For the text-containing cell, return its midpoint in (x, y) coordinate format. 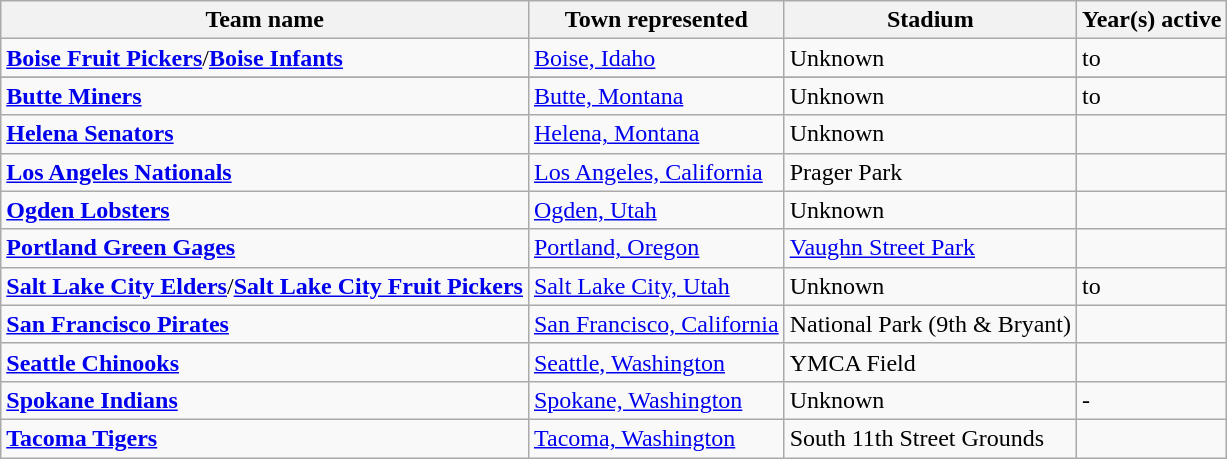
Boise Fruit Pickers/Boise Infants (265, 58)
Los Angeles Nationals (265, 172)
Portland Green Gages (265, 248)
Salt Lake City Elders/Salt Lake City Fruit Pickers (265, 286)
Town represented (656, 20)
Butte Miners (265, 96)
National Park (9th & Bryant) (930, 324)
- (1152, 400)
Team name (265, 20)
Los Angeles, California (656, 172)
Helena Senators (265, 134)
Portland, Oregon (656, 248)
Ogden, Utah (656, 210)
San Francisco Pirates (265, 324)
Stadium (930, 20)
Spokane Indians (265, 400)
Butte, Montana (656, 96)
Seattle Chinooks (265, 362)
Tacoma Tigers (265, 438)
Ogden Lobsters (265, 210)
Seattle, Washington (656, 362)
Boise, Idaho (656, 58)
Spokane, Washington (656, 400)
Vaughn Street Park (930, 248)
Helena, Montana (656, 134)
YMCA Field (930, 362)
Salt Lake City, Utah (656, 286)
Year(s) active (1152, 20)
Tacoma, Washington (656, 438)
San Francisco, California (656, 324)
South 11th Street Grounds (930, 438)
Prager Park (930, 172)
